Capture the cell that displays the provided text and extract its (x, y) central coordinate. 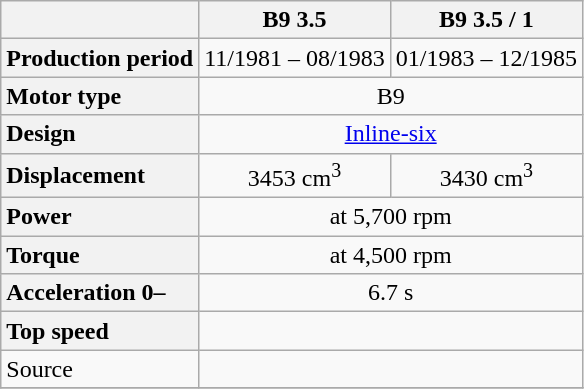
Motor type (100, 96)
11/1981 – 08/1983 (295, 58)
Torque (100, 255)
3430 cm3 (486, 176)
Inline-six (391, 134)
6.7 s (391, 293)
Top speed (100, 331)
at 4,500 rpm (391, 255)
B9 (391, 96)
Source (100, 369)
at 5,700 rpm (391, 217)
3453 cm3 (295, 176)
Power (100, 217)
Production period (100, 58)
B9 3.5 (295, 20)
B9 3.5 / 1 (486, 20)
Design (100, 134)
Displacement (100, 176)
Acceleration 0– (100, 293)
01/1983 – 12/1985 (486, 58)
